From the cell containing the given text, extract its center point as (X, Y) coordinate. 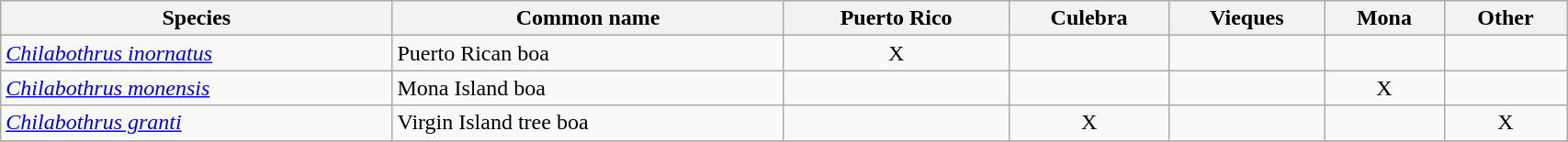
Mona (1385, 18)
Other (1505, 18)
Culebra (1089, 18)
Chilabothrus monensis (197, 88)
Chilabothrus inornatus (197, 53)
Puerto Rican boa (588, 53)
Common name (588, 18)
Puerto Rico (897, 18)
Chilabothrus granti (197, 123)
Species (197, 18)
Mona Island boa (588, 88)
Vieques (1247, 18)
Virgin Island tree boa (588, 123)
